Return the (X, Y) coordinate for the center point of the cell that contains the specified text.  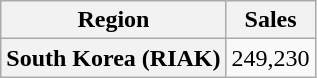
South Korea (RIAK) (114, 58)
249,230 (270, 58)
Sales (270, 20)
Region (114, 20)
